Scan for the cell matching the given text and deliver its (x, y) coordinate at center. 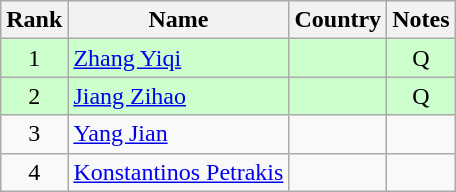
Jiang Zihao (178, 96)
4 (34, 172)
Notes (421, 20)
Name (178, 20)
Country (338, 20)
Konstantinos Petrakis (178, 172)
Yang Jian (178, 134)
Rank (34, 20)
3 (34, 134)
Zhang Yiqi (178, 58)
1 (34, 58)
2 (34, 96)
